Search for the cell housing the specified text and yield its [X, Y] center coordinate. 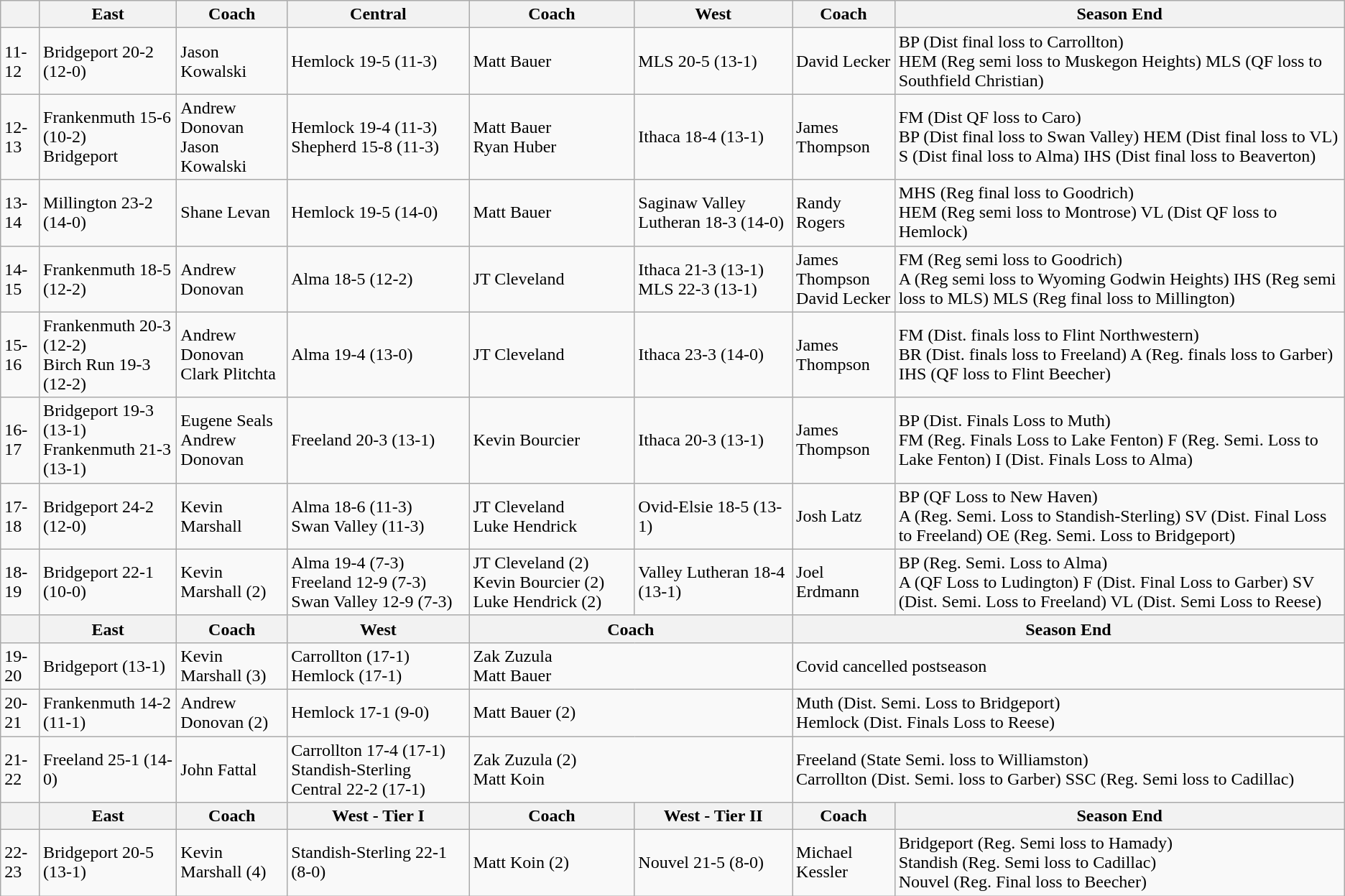
Standish-Sterling 22-1 (8-0) [378, 863]
Alma 18-6 (11-3)Swan Valley (11-3) [378, 516]
18-19 [20, 582]
Central [378, 14]
Frankenmuth 14-2 (11-1) [108, 713]
Bridgeport 24-2 (12-0) [108, 516]
BP (QF Loss to New Haven)A (Reg. Semi. Loss to Standish-Sterling) SV (Dist. Final Loss to Freeland) OE (Reg. Semi. Loss to Bridgeport) [1119, 516]
Hemlock 19-5 (14-0) [378, 213]
Joel Erdmann [843, 582]
Millington 23-2 (14-0) [108, 213]
West - Tier II [713, 816]
Bridgeport (13-1) [108, 665]
Ovid-Elsie 18-5 (13-1) [713, 516]
Saginaw Valley Lutheran 18-3 (14-0) [713, 213]
James ThompsonDavid Lecker [843, 279]
Zak Zuzula (2)Matt Koin [631, 769]
12-13 [20, 137]
Hemlock 19-5 (11-3) [378, 61]
BP (Reg. Semi. Loss to Alma)A (QF Loss to Ludington) F (Dist. Final Loss to Garber) SV (Dist. Semi. Loss to Freeland) VL (Dist. Semi Loss to Reese) [1119, 582]
BP (Dist final loss to Carrollton)HEM (Reg semi loss to Muskegon Heights) MLS (QF loss to Southfield Christian) [1119, 61]
Andrew DonovanClark Plitchta [232, 355]
West - Tier I [378, 816]
Frankenmuth 15-6 (10-2)Bridgeport [108, 137]
FM (Dist. finals loss to Flint Northwestern)BR (Dist. finals loss to Freeland) A (Reg. finals loss to Garber) IHS (QF loss to Flint Beecher) [1119, 355]
Muth (Dist. Semi. Loss to Bridgeport)Hemlock (Dist. Finals Loss to Reese) [1069, 713]
Alma 19-4 (13-0) [378, 355]
Matt Bauer (2) [631, 713]
22-23 [20, 863]
Shane Levan [232, 213]
Valley Lutheran 18-4 (13-1) [713, 582]
Hemlock 19-4 (11-3)Shepherd 15-8 (11-3) [378, 137]
BP (Dist. Finals Loss to Muth)FM (Reg. Finals Loss to Lake Fenton) F (Reg. Semi. Loss to Lake Fenton) I (Dist. Finals Loss to Alma) [1119, 440]
Hemlock 17-1 (9-0) [378, 713]
Frankenmuth 18-5 (12-2) [108, 279]
Andrew Donovan [232, 279]
Andrew Donovan (2) [232, 713]
19-20 [20, 665]
John Fattal [232, 769]
Alma 18-5 (12-2) [378, 279]
14-15 [20, 279]
Nouvel 21-5 (8-0) [713, 863]
David Lecker [843, 61]
Kevin Marshall (3) [232, 665]
JT ClevelandLuke Hendrick [552, 516]
Matt BauerRyan Huber [552, 137]
17-18 [20, 516]
Zak ZuzulaMatt Bauer [631, 665]
Bridgeport (Reg. Semi loss to Hamady)Standish (Reg. Semi loss to Cadillac)Nouvel (Reg. Final loss to Beecher) [1119, 863]
Andrew DonovanJason Kowalski [232, 137]
11-12 [20, 61]
21-22 [20, 769]
Kevin Marshall (4) [232, 863]
Freeland 20-3 (13-1) [378, 440]
Ithaca 23-3 (14-0) [713, 355]
Matt Koin (2) [552, 863]
Kevin Marshall [232, 516]
Ithaca 21-3 (13-1)MLS 22-3 (13-1) [713, 279]
13-14 [20, 213]
Carrollton (17-1)Hemlock (17-1) [378, 665]
Jason Kowalski [232, 61]
16-17 [20, 440]
Carrollton 17-4 (17-1)Standish-Sterling Central 22-2 (17-1) [378, 769]
Bridgeport 20-2 (12-0) [108, 61]
JT Cleveland (2)Kevin Bourcier (2) Luke Hendrick (2) [552, 582]
MLS 20-5 (13-1) [713, 61]
Randy Rogers [843, 213]
Josh Latz [843, 516]
Covid cancelled postseason [1069, 665]
Alma 19-4 (7-3)Freeland 12-9 (7-3) Swan Valley 12-9 (7-3) [378, 582]
20-21 [20, 713]
FM (Reg semi loss to Goodrich)A (Reg semi loss to Wyoming Godwin Heights) IHS (Reg semi loss to MLS) MLS (Reg final loss to Millington) [1119, 279]
Bridgeport 20-5 (13-1) [108, 863]
Ithaca 18-4 (13-1) [713, 137]
Eugene SealsAndrew Donovan [232, 440]
Freeland (State Semi. loss to Williamston)Carrollton (Dist. Semi. loss to Garber) SSC (Reg. Semi loss to Cadillac) [1069, 769]
Freeland 25-1 (14-0) [108, 769]
MHS (Reg final loss to Goodrich)HEM (Reg semi loss to Montrose) VL (Dist QF loss to Hemlock) [1119, 213]
15-16 [20, 355]
Frankenmuth 20-3 (12-2)Birch Run 19-3 (12-2) [108, 355]
Kevin Marshall (2) [232, 582]
Michael Kessler [843, 863]
Bridgeport 19-3 (13-1)Frankenmuth 21-3 (13-1) [108, 440]
Bridgeport 22-1 (10-0) [108, 582]
Kevin Bourcier [552, 440]
Ithaca 20-3 (13-1) [713, 440]
